Search for the cell housing the specified text and yield its [x, y] center coordinate. 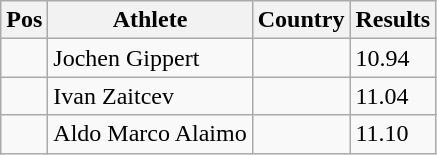
Jochen Gippert [150, 58]
Aldo Marco Alaimo [150, 134]
Ivan Zaitcev [150, 96]
Country [301, 20]
Pos [24, 20]
11.10 [393, 134]
Athlete [150, 20]
Results [393, 20]
11.04 [393, 96]
10.94 [393, 58]
